Locate the cell with the specified text and output its [x, y] center coordinate. 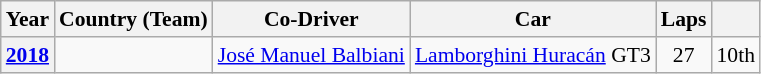
Lamborghini Huracán GT3 [533, 55]
Year [28, 19]
10th [736, 55]
Co-Driver [312, 19]
Laps [684, 19]
José Manuel Balbiani [312, 55]
Car [533, 19]
Country (Team) [134, 19]
27 [684, 55]
2018 [28, 55]
